Capture the cell that displays the provided text and extract its (X, Y) central coordinate. 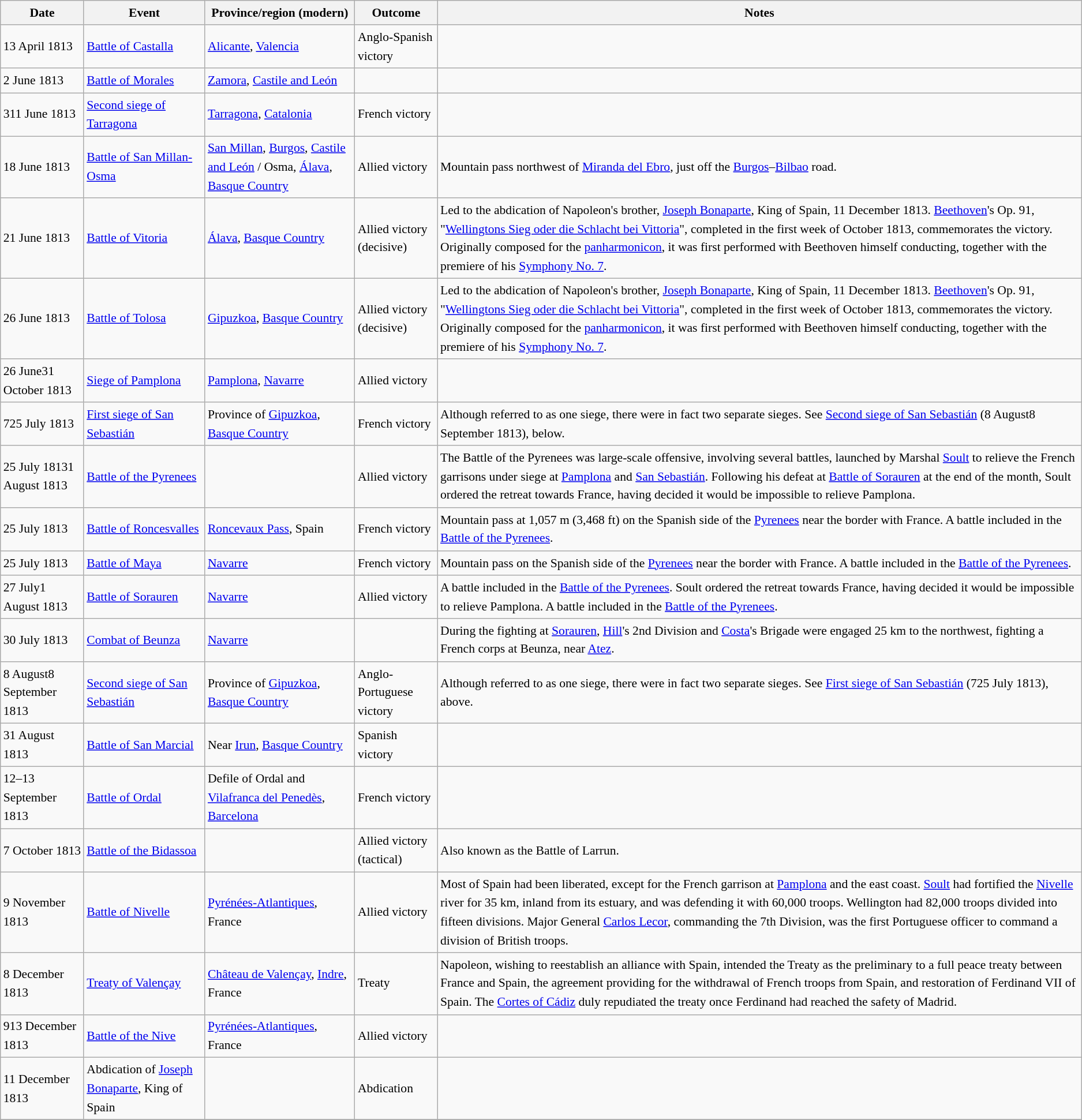
12–13 September 1813 (42, 797)
Anglo-Portuguese victory (396, 692)
Battle of Sorauren (144, 597)
Second siege of San Sebastián (144, 692)
Battle of the Nive (144, 1036)
Date (42, 13)
Second siege of Tarragona (144, 114)
Battle of San Marcial (144, 746)
11 December 1813 (42, 1088)
Roncevaux Pass, Spain (280, 530)
Gipuzkoa, Basque Country (280, 319)
Defile of Ordal and Vilafranca del Penedès, Barcelona (280, 797)
8 December 1813 (42, 983)
31 August 1813 (42, 746)
21 June 1813 (42, 238)
Mountain pass at 1,057 m (3,468 ft) on the Spanish side of the Pyrenees near the border with France. A battle included in the Battle of the Pyrenees. (759, 530)
Also known as the Battle of Larrun. (759, 851)
Event (144, 13)
7 October 1813 (42, 851)
Treaty (396, 983)
Battle of Morales (144, 81)
Battle of Castalla (144, 47)
Although referred to as one siege, there were in fact two separate sieges. See Second siege of San Sebastián (8 August8 September 1813), below. (759, 425)
Battle of Nivelle (144, 912)
Tarragona, Catalonia (280, 114)
Province/region (modern) (280, 13)
Anglo-Spanish victory (396, 47)
Siege of Pamplona (144, 381)
18 June 1813 (42, 167)
13 April 1813 (42, 47)
Zamora, Castile and León (280, 81)
8 August8 September 1813 (42, 692)
Battle of Vitoria (144, 238)
Near Irun, Basque Country (280, 746)
27 July1 August 1813 (42, 597)
Treaty of Valençay (144, 983)
Abdication of Joseph Bonaparte, King of Spain (144, 1088)
Battle of Ordal (144, 797)
25 July 18131 August 1813 (42, 477)
Battle of the Pyrenees (144, 477)
Mountain pass northwest of Miranda del Ebro, just off the Burgos–Bilbao road. (759, 167)
Battle of San Millan-Osma (144, 167)
26 June31 October 1813 (42, 381)
Battle of Maya (144, 563)
Battle of the Bidassoa (144, 851)
913 December 1813 (42, 1036)
Allied victory (tactical) (396, 851)
Notes (759, 13)
311 June 1813 (42, 114)
Mountain pass on the Spanish side of the Pyrenees near the border with France. A battle included in the Battle of the Pyrenees. (759, 563)
Combat of Beunza (144, 640)
2 June 1813 (42, 81)
San Millan, Burgos, Castile and León / Osma, Álava, Basque Country (280, 167)
Álava, Basque Country (280, 238)
Alicante, Valencia (280, 47)
Château de Valençay, Indre, France (280, 983)
Spanish victory (396, 746)
30 July 1813 (42, 640)
Outcome (396, 13)
26 June 1813 (42, 319)
Although referred to as one siege, there were in fact two separate sieges. See First siege of San Sebastián (725 July 1813), above. (759, 692)
Abdication (396, 1088)
Battle of Tolosa (144, 319)
Battle of Roncesvalles (144, 530)
9 November 1813 (42, 912)
Pamplona, Navarre (280, 381)
First siege of San Sebastián (144, 425)
725 July 1813 (42, 425)
